Locate the cell with the specified text and output its [X, Y] center coordinate. 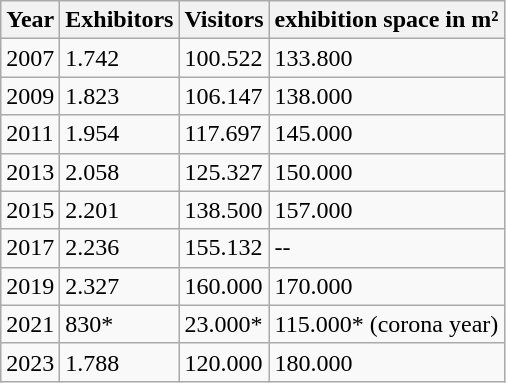
117.697 [224, 134]
1.823 [120, 96]
830* [120, 324]
160.000 [224, 286]
125.327 [224, 172]
138.500 [224, 210]
2.058 [120, 172]
Visitors [224, 20]
138.000 [386, 96]
2019 [30, 286]
2017 [30, 248]
157.000 [386, 210]
1.954 [120, 134]
106.147 [224, 96]
2023 [30, 362]
Year [30, 20]
155.132 [224, 248]
145.000 [386, 134]
2.327 [120, 286]
150.000 [386, 172]
133.800 [386, 58]
120.000 [224, 362]
2015 [30, 210]
Exhibitors [120, 20]
23.000* [224, 324]
2013 [30, 172]
2011 [30, 134]
exhibition space in m² [386, 20]
115.000* (corona year) [386, 324]
2009 [30, 96]
-- [386, 248]
2007 [30, 58]
170.000 [386, 286]
180.000 [386, 362]
1.788 [120, 362]
1.742 [120, 58]
2.201 [120, 210]
2021 [30, 324]
2.236 [120, 248]
100.522 [224, 58]
